Detect which cell encompasses the target text, then output its [x, y] center coordinate. 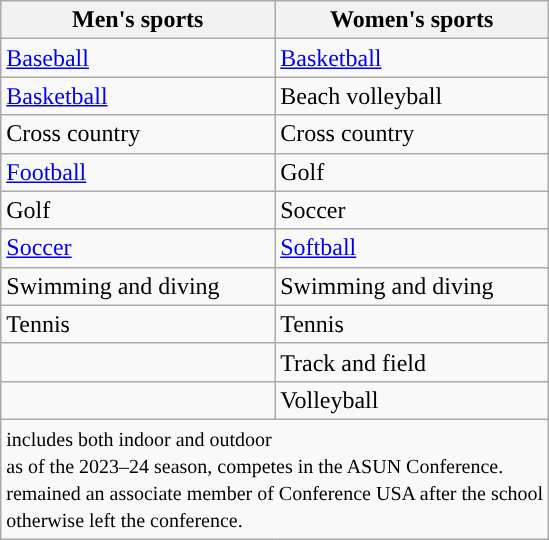
Softball [412, 248]
Men's sports [138, 20]
Baseball [138, 58]
Track and field [412, 362]
Football [138, 172]
Volleyball [412, 400]
Beach volleyball [412, 96]
Women's sports [412, 20]
